Determine the [x, y] coordinate at the center of the cell enclosing the given text.  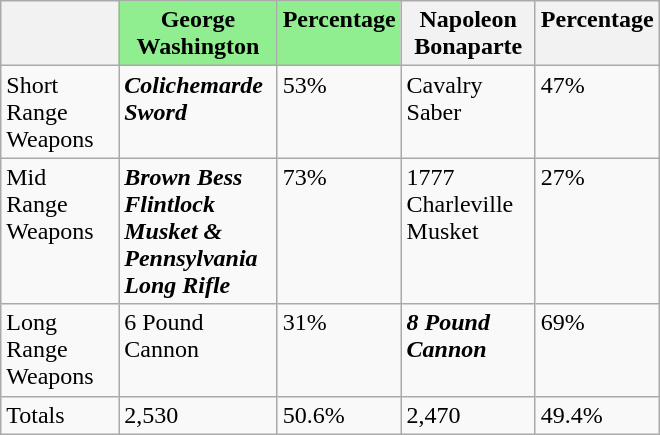
Napoleon Bonaparte [468, 34]
Mid Range Weapons [60, 231]
53% [339, 112]
69% [597, 350]
50.6% [339, 415]
27% [597, 231]
6 Pound Cannon [198, 350]
Totals [60, 415]
8 Pound Cannon [468, 350]
49.4% [597, 415]
Short Range Weapons [60, 112]
1777 Charleville Musket [468, 231]
Colichemarde Sword [198, 112]
47% [597, 112]
31% [339, 350]
2,470 [468, 415]
Cavalry Saber [468, 112]
2,530 [198, 415]
Brown Bess Flintlock Musket & Pennsylvania Long Rifle [198, 231]
George Washington [198, 34]
Long Range Weapons [60, 350]
73% [339, 231]
